Return [X, Y] of the center of cell containing provided text 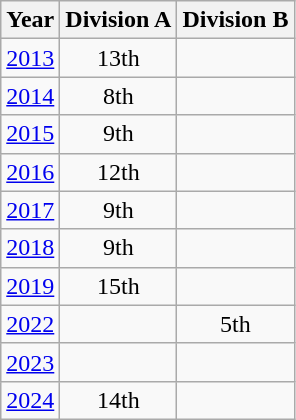
2013 [30, 58]
2024 [30, 400]
2019 [30, 286]
8th [118, 96]
Year [30, 20]
2014 [30, 96]
5th [236, 324]
13th [118, 58]
2016 [30, 172]
2022 [30, 324]
2018 [30, 248]
12th [118, 172]
Division B [236, 20]
2015 [30, 134]
2017 [30, 210]
14th [118, 400]
Division A [118, 20]
15th [118, 286]
2023 [30, 362]
